From the cell containing the given text, extract its center point as (X, Y) coordinate. 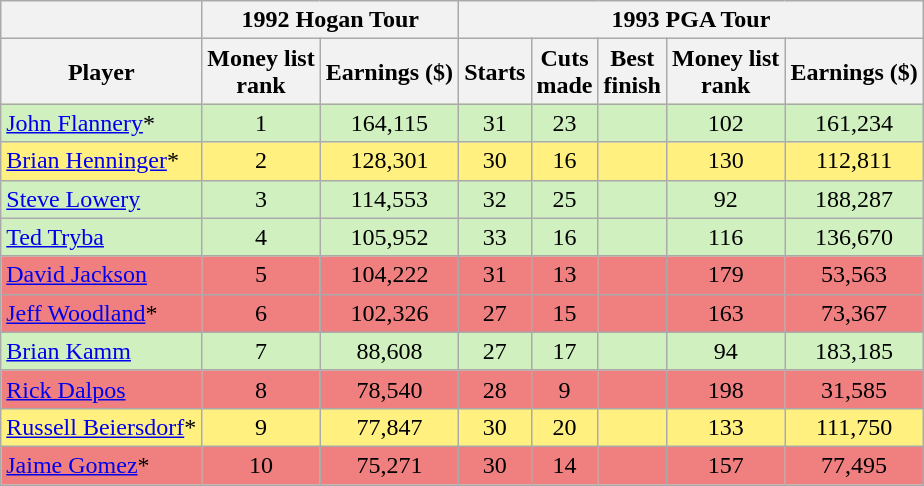
10 (261, 465)
John Flannery* (102, 123)
198 (725, 389)
1 (261, 123)
Cutsmade (564, 72)
164,115 (389, 123)
161,234 (854, 123)
102,326 (389, 313)
136,670 (854, 237)
92 (725, 199)
Jaime Gomez* (102, 465)
Rick Dalpos (102, 389)
Bestfinish (632, 72)
114,553 (389, 199)
133 (725, 427)
23 (564, 123)
Brian Henninger* (102, 161)
17 (564, 351)
3 (261, 199)
102 (725, 123)
88,608 (389, 351)
20 (564, 427)
163 (725, 313)
188,287 (854, 199)
116 (725, 237)
7 (261, 351)
130 (725, 161)
33 (495, 237)
13 (564, 275)
77,495 (854, 465)
1992 Hogan Tour (330, 20)
28 (495, 389)
Russell Beiersdorf* (102, 427)
179 (725, 275)
128,301 (389, 161)
15 (564, 313)
2 (261, 161)
14 (564, 465)
183,185 (854, 351)
Jeff Woodland* (102, 313)
94 (725, 351)
75,271 (389, 465)
32 (495, 199)
Player (102, 72)
Brian Kamm (102, 351)
6 (261, 313)
73,367 (854, 313)
4 (261, 237)
112,811 (854, 161)
1993 PGA Tour (692, 20)
53,563 (854, 275)
78,540 (389, 389)
157 (725, 465)
Starts (495, 72)
5 (261, 275)
25 (564, 199)
105,952 (389, 237)
111,750 (854, 427)
8 (261, 389)
31,585 (854, 389)
Steve Lowery (102, 199)
Ted Tryba (102, 237)
77,847 (389, 427)
104,222 (389, 275)
David Jackson (102, 275)
